Capture the cell that displays the provided text and extract its [x, y] central coordinate. 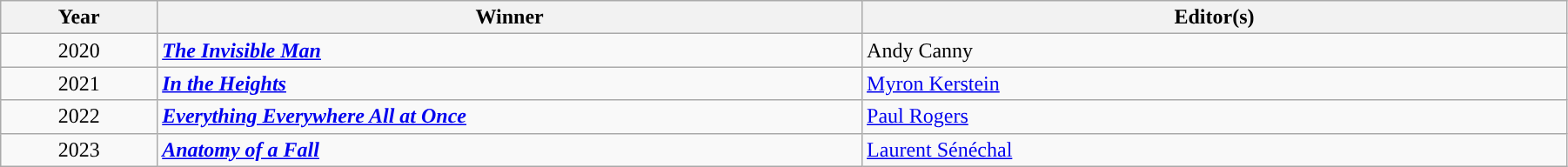
In the Heights [510, 83]
Laurent Sénéchal [1215, 150]
Andy Canny [1215, 50]
2021 [79, 83]
2023 [79, 150]
Anatomy of a Fall [510, 150]
Myron Kerstein [1215, 83]
2020 [79, 50]
Year [79, 17]
2022 [79, 117]
Everything Everywhere All at Once [510, 117]
The Invisible Man [510, 50]
Paul Rogers [1215, 117]
Winner [510, 17]
Editor(s) [1215, 17]
